Capture the cell that displays the provided text and extract its [X, Y] central coordinate. 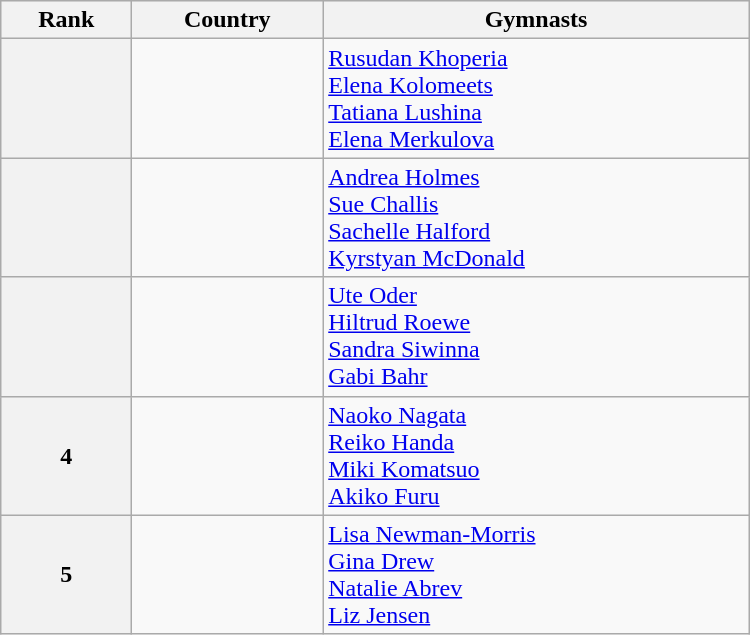
Rank [66, 20]
Country [228, 20]
Andrea Holmes Sue Challis Sachelle Halford Kyrstyan McDonald [536, 218]
5 [66, 574]
Gymnasts [536, 20]
4 [66, 456]
Lisa Newman-Morris Gina Drew Natalie Abrev Liz Jensen [536, 574]
Ute Oder Hiltrud Roewe Sandra Siwinna Gabi Bahr [536, 336]
Rusudan Khoperia Elena Kolomeets Tatiana Lushina Elena Merkulova [536, 98]
Naoko Nagata Reiko Handa Miki Komatsuo Akiko Furu [536, 456]
